Find where the given text appears and provide that cell's center as (x, y) coordinate. 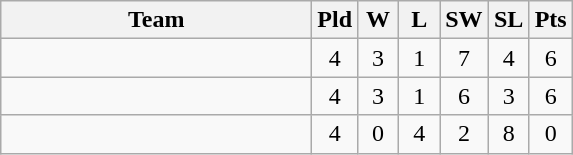
L (420, 20)
2 (464, 134)
Team (156, 20)
7 (464, 58)
Pld (335, 20)
8 (508, 134)
W (378, 20)
SW (464, 20)
SL (508, 20)
Pts (550, 20)
